Return [X, Y] of the center of cell containing provided text 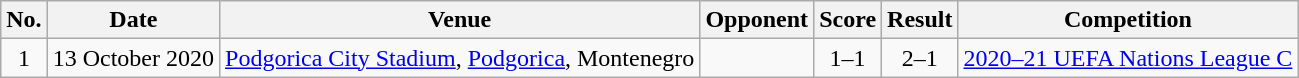
2020–21 UEFA Nations League C [1128, 58]
No. [24, 20]
Venue [460, 20]
Podgorica City Stadium, Podgorica, Montenegro [460, 58]
2–1 [920, 58]
Score [848, 20]
Result [920, 20]
1–1 [848, 58]
Competition [1128, 20]
13 October 2020 [133, 58]
Date [133, 20]
1 [24, 58]
Opponent [757, 20]
